Find where the given text appears and provide that cell's center as [X, Y] coordinate. 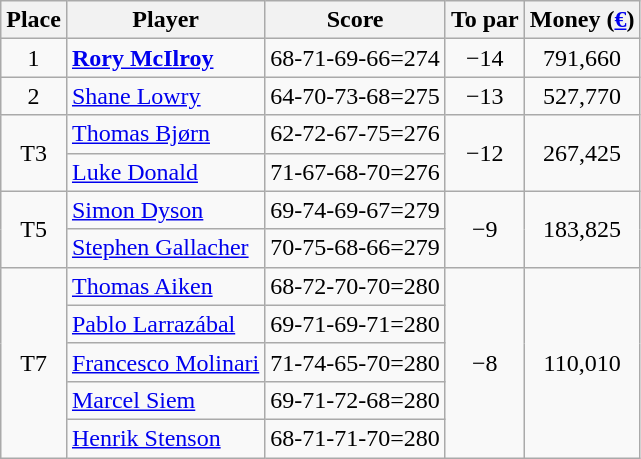
Henrik Stenson [165, 438]
69-71-69-71=280 [356, 324]
Rory McIlroy [165, 58]
64-70-73-68=275 [356, 96]
68-71-71-70=280 [356, 438]
To par [484, 20]
Shane Lowry [165, 96]
Player [165, 20]
791,660 [582, 58]
Stephen Gallacher [165, 248]
527,770 [582, 96]
−8 [484, 362]
71-74-65-70=280 [356, 362]
−13 [484, 96]
69-71-72-68=280 [356, 400]
Pablo Larrazábal [165, 324]
Luke Donald [165, 172]
Place [34, 20]
Money (€) [582, 20]
−14 [484, 58]
267,425 [582, 153]
2 [34, 96]
−9 [484, 229]
62-72-67-75=276 [356, 134]
Marcel Siem [165, 400]
68-72-70-70=280 [356, 286]
−12 [484, 153]
Thomas Aiken [165, 286]
68-71-69-66=274 [356, 58]
T7 [34, 362]
110,010 [582, 362]
T5 [34, 229]
T3 [34, 153]
Score [356, 20]
Francesco Molinari [165, 362]
183,825 [582, 229]
Simon Dyson [165, 210]
70-75-68-66=279 [356, 248]
Thomas Bjørn [165, 134]
69-74-69-67=279 [356, 210]
71-67-68-70=276 [356, 172]
1 [34, 58]
